Identify which cell holds the provided text, then report its (X, Y) central coordinate. 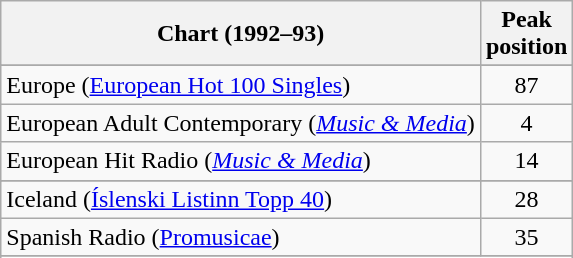
European Adult Contemporary (Music & Media) (241, 123)
4 (526, 123)
European Hit Radio (Music & Media) (241, 161)
Chart (1992–93) (241, 34)
Spanish Radio (Promusicae) (241, 237)
35 (526, 237)
Peakposition (526, 34)
14 (526, 161)
28 (526, 199)
Europe (European Hot 100 Singles) (241, 85)
87 (526, 85)
Iceland (Íslenski Listinn Topp 40) (241, 199)
